Pinpoint the cell where the given text exists, returning its (x, y) midpoint coordinate. 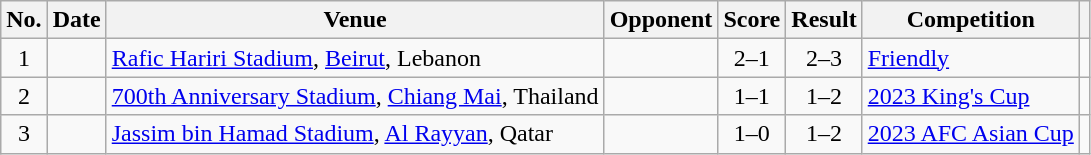
Friendly (970, 58)
Result (824, 20)
2–1 (752, 58)
1–1 (752, 96)
Opponent (661, 20)
Jassim bin Hamad Stadium, Al Rayyan, Qatar (355, 134)
2023 AFC Asian Cup (970, 134)
Competition (970, 20)
2023 King's Cup (970, 96)
No. (24, 20)
1 (24, 58)
700th Anniversary Stadium, Chiang Mai, Thailand (355, 96)
Score (752, 20)
Rafic Hariri Stadium, Beirut, Lebanon (355, 58)
3 (24, 134)
Date (76, 20)
2–3 (824, 58)
Venue (355, 20)
2 (24, 96)
1–0 (752, 134)
